Find where the given text appears and provide that cell's center as (x, y) coordinate. 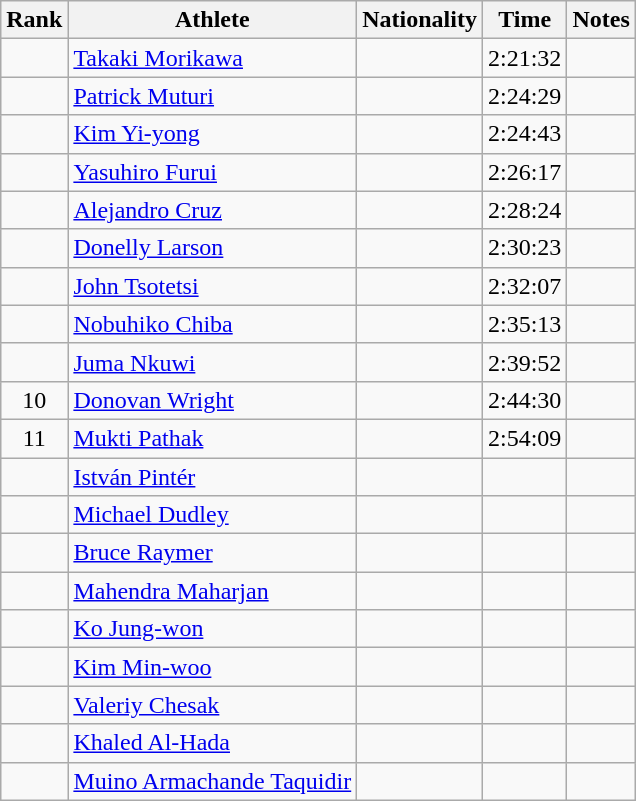
2:21:32 (524, 58)
Mukti Pathak (212, 438)
Alejandro Cruz (212, 210)
Valeriy Chesak (212, 705)
Juma Nkuwi (212, 362)
2:32:07 (524, 286)
2:24:43 (524, 134)
2:39:52 (524, 362)
2:30:23 (524, 248)
2:35:13 (524, 324)
Notes (601, 20)
Nobuhiko Chiba (212, 324)
Muino Armachande Taquidir (212, 781)
Yasuhiro Furui (212, 172)
Patrick Muturi (212, 96)
11 (34, 438)
Mahendra Maharjan (212, 591)
2:28:24 (524, 210)
Time (524, 20)
Kim Min-woo (212, 667)
Bruce Raymer (212, 553)
Takaki Morikawa (212, 58)
Donovan Wright (212, 400)
Khaled Al-Hada (212, 743)
Kim Yi-yong (212, 134)
Athlete (212, 20)
Nationality (420, 20)
Michael Dudley (212, 515)
John Tsotetsi (212, 286)
10 (34, 400)
István Pintér (212, 477)
Ko Jung-won (212, 629)
Rank (34, 20)
2:26:17 (524, 172)
2:44:30 (524, 400)
Donelly Larson (212, 248)
2:54:09 (524, 438)
2:24:29 (524, 96)
